Determine the (x, y) coordinate at the center of the cell enclosing the given text.  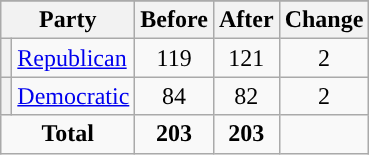
Party (68, 20)
119 (174, 58)
Total (68, 134)
Republican (74, 58)
Democratic (74, 96)
Before (174, 20)
82 (246, 96)
Change (324, 20)
84 (174, 96)
121 (246, 58)
After (246, 20)
